Capture the cell that displays the provided text and extract its [x, y] central coordinate. 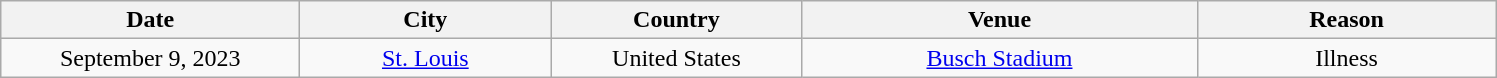
Busch Stadium [1000, 58]
Reason [1346, 20]
St. Louis [426, 58]
Illness [1346, 58]
September 9, 2023 [150, 58]
Date [150, 20]
City [426, 20]
Venue [1000, 20]
Country [676, 20]
United States [676, 58]
